Find where the given text appears and provide that cell's center as (X, Y) coordinate. 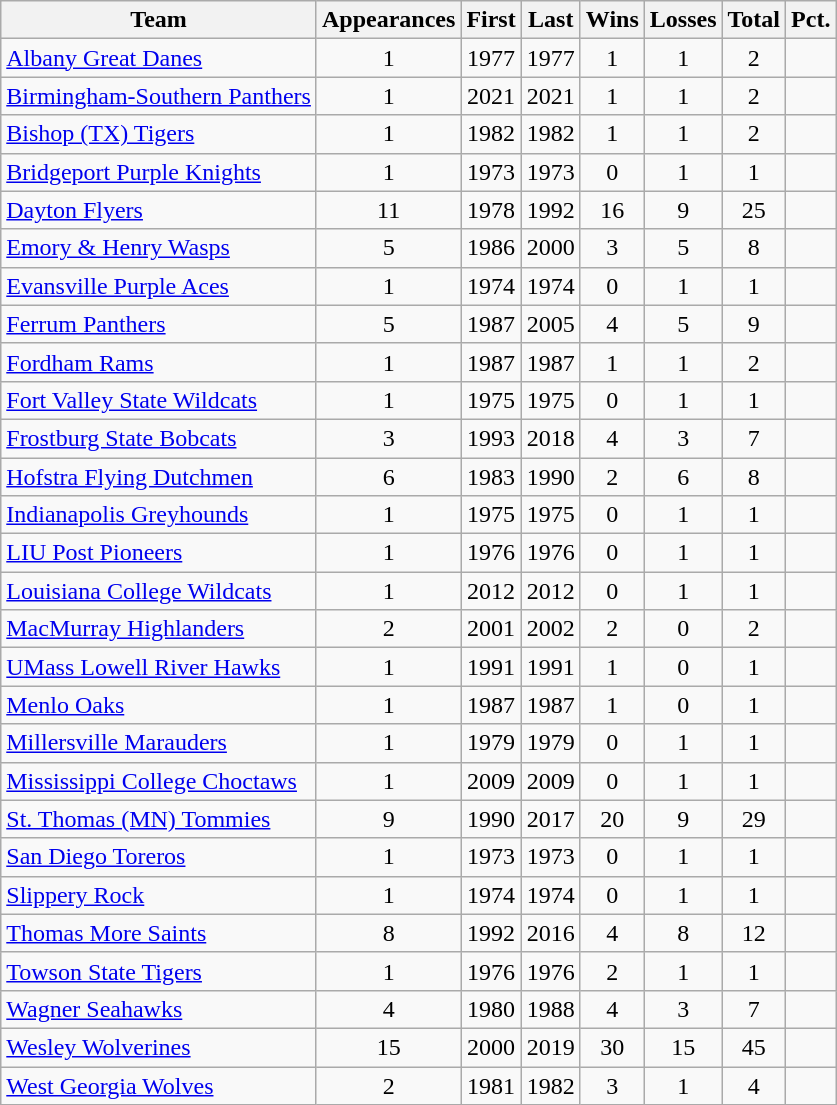
San Diego Toreros (159, 857)
Menlo Oaks (159, 705)
Bridgeport Purple Knights (159, 172)
Hofstra Flying Dutchmen (159, 477)
45 (754, 1047)
UMass Lowell River Hawks (159, 667)
West Georgia Wolves (159, 1085)
29 (754, 819)
St. Thomas (MN) Tommies (159, 819)
25 (754, 210)
Emory & Henry Wasps (159, 248)
20 (612, 819)
2016 (550, 933)
Ferrum Panthers (159, 324)
Pct. (811, 20)
1986 (491, 248)
Birmingham-Southern Panthers (159, 96)
First (491, 20)
Losses (683, 20)
Wins (612, 20)
30 (612, 1047)
Appearances (388, 20)
1988 (550, 1009)
2002 (550, 629)
2019 (550, 1047)
1983 (491, 477)
Slippery Rock (159, 895)
Dayton Flyers (159, 210)
Wagner Seahawks (159, 1009)
Evansville Purple Aces (159, 286)
Indianapolis Greyhounds (159, 515)
Last (550, 20)
1980 (491, 1009)
LIU Post Pioneers (159, 553)
Fordham Rams (159, 362)
Fort Valley State Wildcats (159, 400)
1978 (491, 210)
2005 (550, 324)
2018 (550, 438)
Albany Great Danes (159, 58)
12 (754, 933)
11 (388, 210)
Mississippi College Choctaws (159, 781)
Thomas More Saints (159, 933)
Team (159, 20)
MacMurray Highlanders (159, 629)
Millersville Marauders (159, 743)
1993 (491, 438)
16 (612, 210)
2001 (491, 629)
1981 (491, 1085)
Louisiana College Wildcats (159, 591)
Bishop (TX) Tigers (159, 134)
Wesley Wolverines (159, 1047)
Frostburg State Bobcats (159, 438)
2017 (550, 819)
Towson State Tigers (159, 971)
Total (754, 20)
